Identify which cell holds the provided text, then report its (x, y) central coordinate. 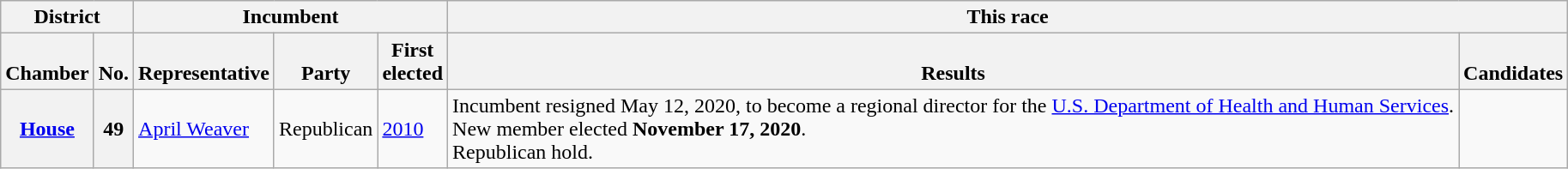
2010 (413, 129)
Chamber (47, 62)
Incumbent (291, 17)
Republican (325, 129)
Firstelected (413, 62)
Party (325, 62)
No. (113, 62)
District (67, 17)
Representative (204, 62)
This race (1008, 17)
April Weaver (204, 129)
House (47, 129)
49 (113, 129)
Candidates (1514, 62)
Results (954, 62)
